Locate the cell with the specified text and output its (X, Y) center coordinate. 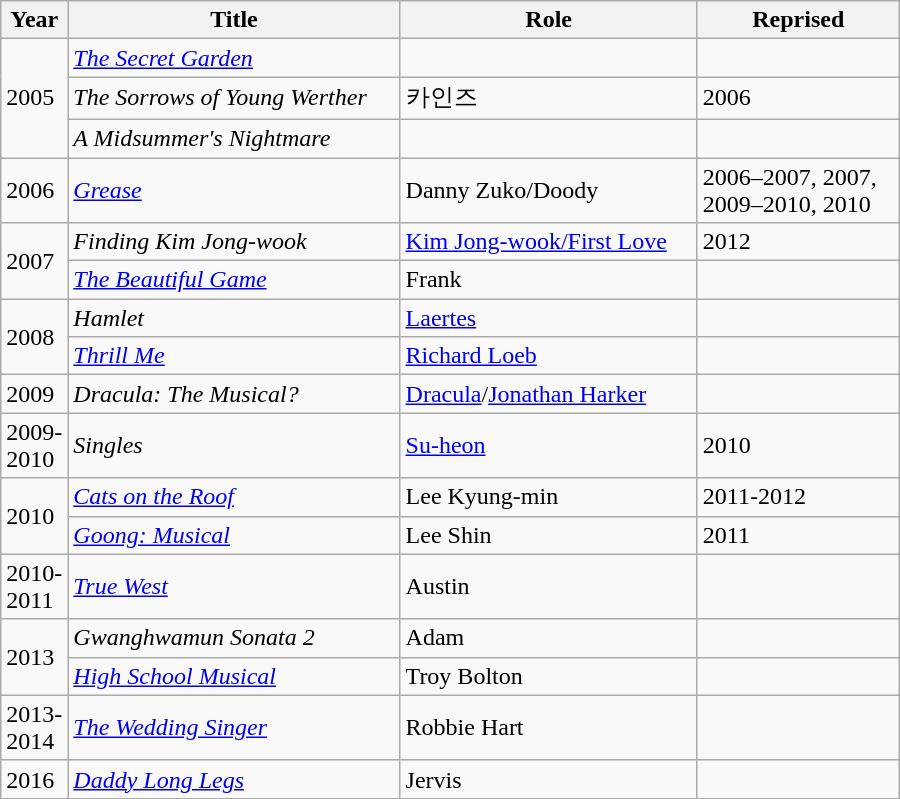
Richard Loeb (548, 356)
2007 (34, 261)
Gwanghwamun Sonata 2 (234, 638)
2009-2010 (34, 446)
Lee Shin (548, 535)
2013-2014 (34, 728)
Su-heon (548, 446)
A Midsummer's Nightmare (234, 138)
Grease (234, 190)
The Secret Garden (234, 58)
Cats on the Roof (234, 497)
Troy Bolton (548, 676)
2011-2012 (798, 497)
2008 (34, 337)
2006–2007, 2007, 2009–2010, 2010 (798, 190)
2010-2011 (34, 586)
카인즈 (548, 98)
Laertes (548, 318)
2005 (34, 98)
Kim Jong-wook/First Love (548, 242)
Reprised (798, 20)
Singles (234, 446)
Frank (548, 280)
Jervis (548, 779)
2016 (34, 779)
Lee Kyung-min (548, 497)
The Sorrows of Young Werther (234, 98)
Finding Kim Jong-wook (234, 242)
High School Musical (234, 676)
Title (234, 20)
Role (548, 20)
Adam (548, 638)
The Beautiful Game (234, 280)
Robbie Hart (548, 728)
Austin (548, 586)
Year (34, 20)
The Wedding Singer (234, 728)
2009 (34, 394)
Hamlet (234, 318)
Goong: Musical (234, 535)
2013 (34, 657)
Dracula/Jonathan Harker (548, 394)
Thrill Me (234, 356)
Daddy Long Legs (234, 779)
Dracula: The Musical? (234, 394)
True West (234, 586)
2011 (798, 535)
Danny Zuko/Doody (548, 190)
2012 (798, 242)
